From the cell containing the given text, extract its center point as [X, Y] coordinate. 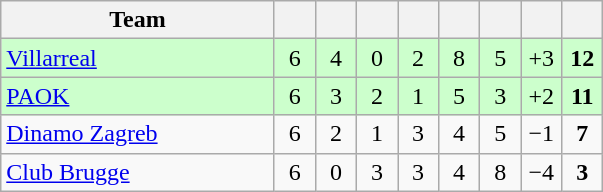
11 [582, 96]
12 [582, 58]
Dinamo Zagreb [138, 134]
Club Brugge [138, 172]
7 [582, 134]
+2 [542, 96]
PAOK [138, 96]
Villarreal [138, 58]
+3 [542, 58]
−1 [542, 134]
Team [138, 20]
−4 [542, 172]
